Capture the cell that displays the provided text and extract its [X, Y] central coordinate. 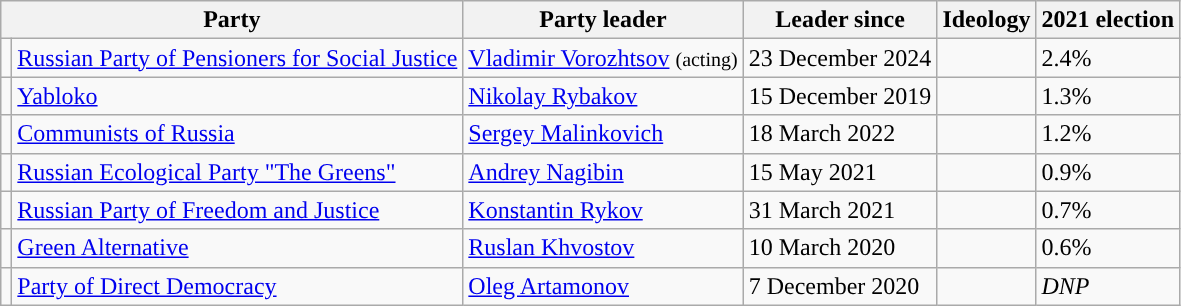
Party leader [603, 20]
Vladimir Vorozhtsov (acting) [603, 58]
Russian Party of Pensioners for Social Justice [238, 58]
Leader since [840, 20]
Party of Direct Democracy [238, 286]
15 December 2019 [840, 96]
Andrey Nagibin [603, 172]
0.6% [1108, 248]
Yabloko [238, 96]
7 December 2020 [840, 286]
Ideology [986, 20]
0.7% [1108, 210]
Sergey Malinkovich [603, 134]
2021 election [1108, 20]
1.3% [1108, 96]
2.4% [1108, 58]
Russian Party of Freedom and Justice [238, 210]
Nikolay Rybakov [603, 96]
10 March 2020 [840, 248]
Communists of Russia [238, 134]
Green Alternative [238, 248]
Konstantin Rykov [603, 210]
1.2% [1108, 134]
Russian Ecological Party "The Greens" [238, 172]
23 December 2024 [840, 58]
Party [232, 20]
DNP [1108, 286]
18 March 2022 [840, 134]
31 March 2021 [840, 210]
Oleg Artamonov [603, 286]
Ruslan Khvostov [603, 248]
0.9% [1108, 172]
15 May 2021 [840, 172]
